Provide the [x, y] coordinate of the cell's center where the given text is located.  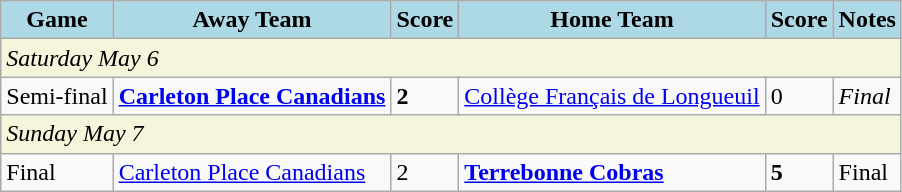
Home Team [612, 20]
Away Team [252, 20]
Terrebonne Cobras [612, 172]
Game [57, 20]
Collège Français de Longueuil [612, 96]
Semi-final [57, 96]
0 [799, 96]
Notes [867, 20]
Saturday May 6 [452, 58]
Sunday May 7 [452, 134]
5 [799, 172]
